Search for the cell housing the specified text and yield its [x, y] center coordinate. 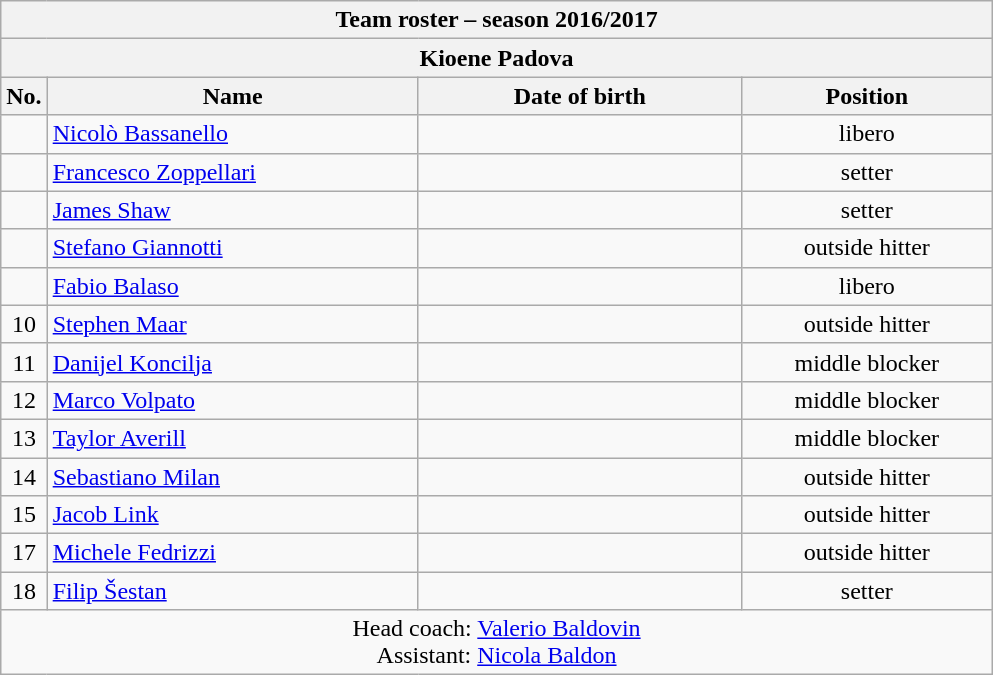
Position [866, 96]
12 [24, 400]
Kioene Padova [497, 58]
Taylor Averill [232, 438]
Head coach: Valerio BaldovinAssistant: Nicola Baldon [497, 642]
13 [24, 438]
17 [24, 553]
Francesco Zoppellari [232, 172]
Date of birth [580, 96]
15 [24, 515]
18 [24, 591]
Michele Fedrizzi [232, 553]
Marco Volpato [232, 400]
14 [24, 477]
10 [24, 324]
Name [232, 96]
No. [24, 96]
Stephen Maar [232, 324]
Danijel Koncilja [232, 362]
Team roster – season 2016/2017 [497, 20]
Sebastiano Milan [232, 477]
Fabio Balaso [232, 286]
James Shaw [232, 210]
Nicolò Bassanello [232, 134]
11 [24, 362]
Stefano Giannotti [232, 248]
Filip Šestan [232, 591]
Jacob Link [232, 515]
